Detect which cell encompasses the target text, then output its (x, y) center coordinate. 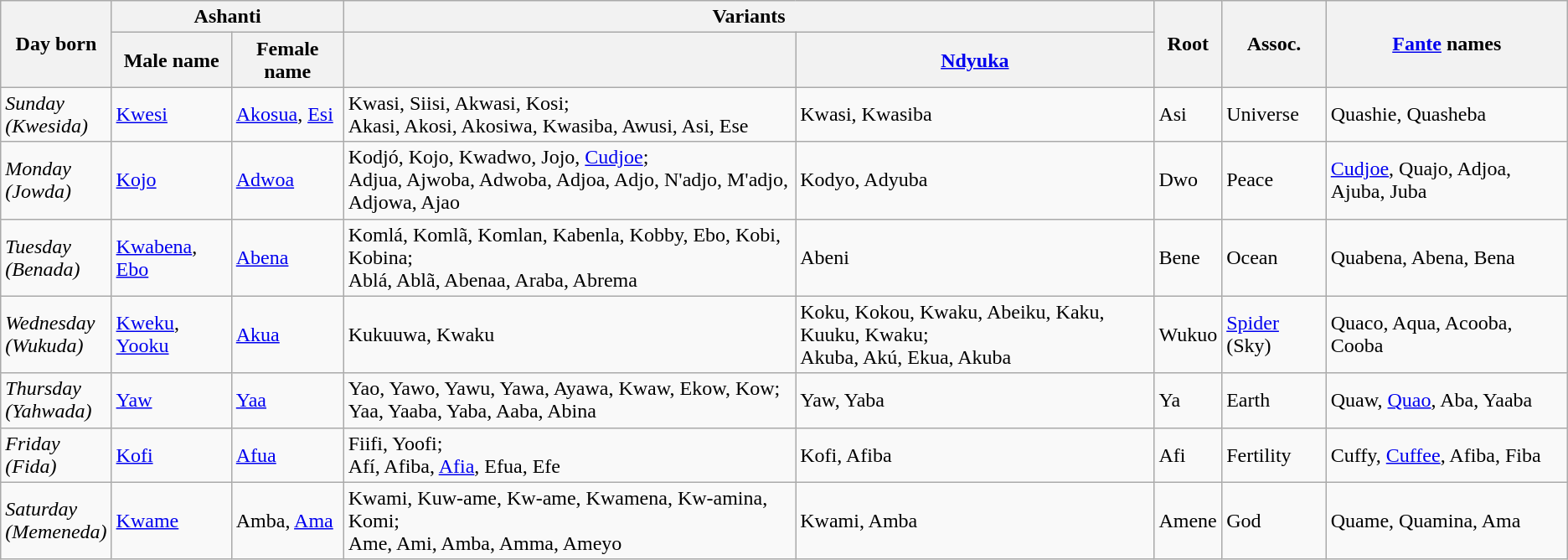
Yao, Yawo, Yawu, Yawa, Ayawa, Kwaw, Ekow, Kow;Yaa, Yaaba, Yaba, Aaba, Abina (570, 401)
Fante names (1447, 44)
Abena (287, 257)
Kwasi, Kwasiba (975, 114)
Kodjó, Kojo, Kwadwo, Jojo, Cudjoe;Adjua, Ajwoba, Adwoba, Adjoa, Adjo, N'adjo, M'adjo, Adjowa, Ajao (570, 180)
Ashanti (228, 17)
Root (1188, 44)
Yaw (171, 401)
Yaa (287, 401)
Cudjoe, Quajo, Adjoa, Ajuba, Juba (1447, 180)
Yaw, Yaba (975, 401)
Fiifi, Yoofi;Afí, Afiba, Afia, Efua, Efe (570, 454)
Akua (287, 334)
Adwoa (287, 180)
Saturday(Memeneda) (56, 521)
Sunday(Kwesida) (56, 114)
Variants (749, 17)
Kwami, Amba (975, 521)
Quaw, Quao, Aba, Yaaba (1447, 401)
Earth (1275, 401)
Monday(Jowda) (56, 180)
Kodyo, Adyuba (975, 180)
Kofi, Afiba (975, 454)
Spider (Sky) (1275, 334)
Abeni (975, 257)
Quashie, Quasheba (1447, 114)
Asi (1188, 114)
Wednesday(Wukuda) (56, 334)
Ocean (1275, 257)
Kukuuwa, Kwaku (570, 334)
Ndyuka (975, 60)
Kwabena, Ebo (171, 257)
Kofi (171, 454)
Female name (287, 60)
Dwo (1188, 180)
God (1275, 521)
Assoc. (1275, 44)
Koku, Kokou, Kwaku, Abeiku, Kaku, Kuuku, Kwaku;Akuba, Akú, Ekua, Akuba (975, 334)
Wukuo (1188, 334)
Universe (1275, 114)
Male name (171, 60)
Quame, Quamina, Ama (1447, 521)
Kwasi, Siisi, Akwasi, Kosi;Akasi, Akosi, Akosiwa, Kwasiba, Awusi, Asi, Ese (570, 114)
Ya (1188, 401)
Kwami, Kuw-ame, Kw-ame, Kwamena, Kw-amina, Komi;Ame, Ami, Amba, Amma, Ameyo (570, 521)
Afi (1188, 454)
Komlá, Komlã, Komlan, Kabenla, Kobby, Ebo, Kobi, Kobina;Ablá, Ablã, Abenaa, Araba, Abrema (570, 257)
Cuffy, Cuffee, Afiba, Fiba (1447, 454)
Fertility (1275, 454)
Tuesday(Benada) (56, 257)
Bene (1188, 257)
Peace (1275, 180)
Amba, Ama (287, 521)
Kojo (171, 180)
Day born (56, 44)
Akosua, Esi (287, 114)
Afua (287, 454)
Kwesi (171, 114)
Friday(Fida) (56, 454)
Kweku, Yooku (171, 334)
Kwame (171, 521)
Quaco, Aqua, Acooba, Cooba (1447, 334)
Amene (1188, 521)
Thursday(Yahwada) (56, 401)
Quabena, Abena, Bena (1447, 257)
